Return the (x, y) coordinate for the center point of the cell that contains the specified text.  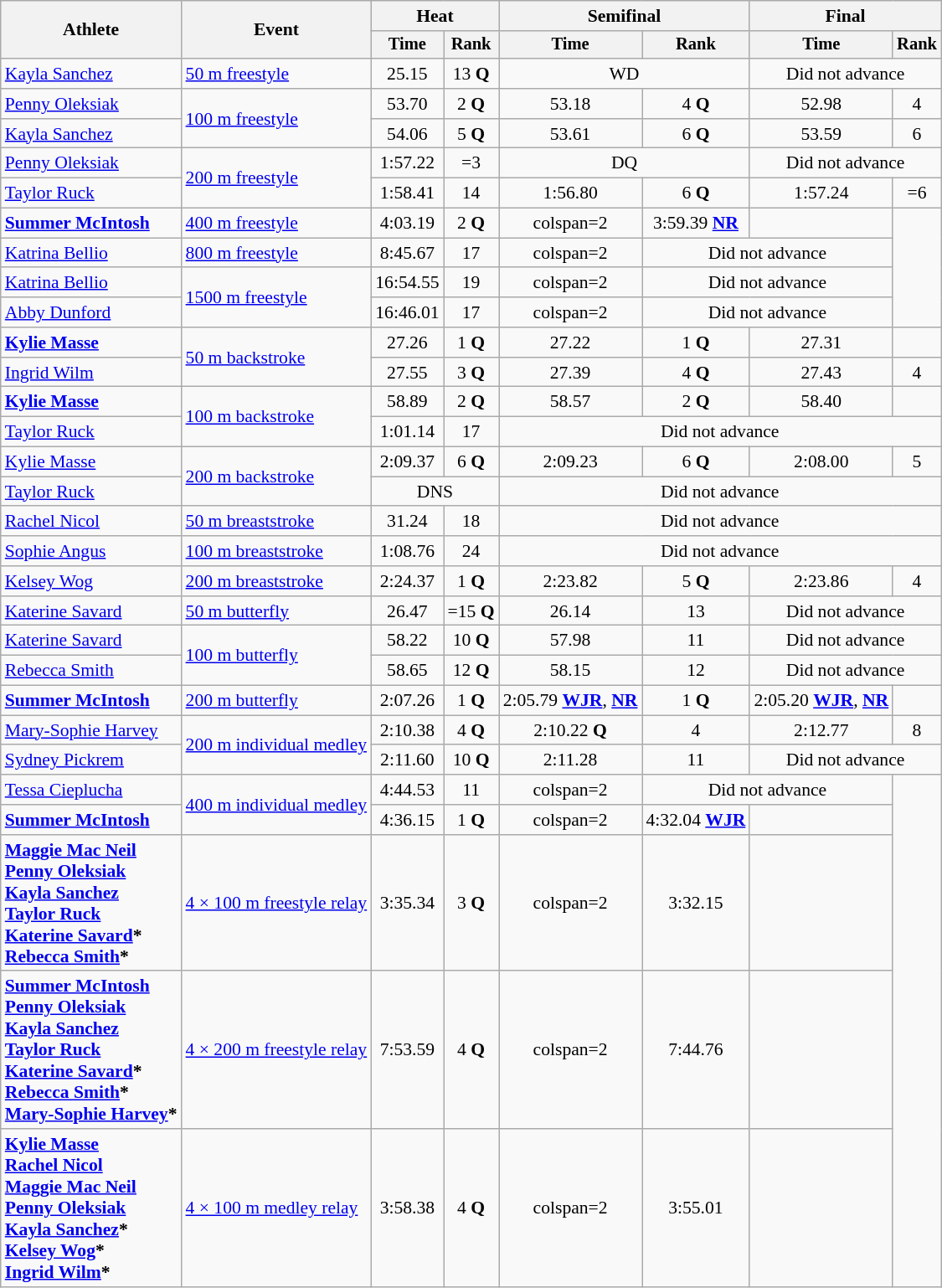
200 m freestyle (276, 178)
200 m breaststroke (276, 581)
400 m individual medley (276, 804)
26.47 (407, 611)
4:03.19 (407, 224)
100 m butterfly (276, 655)
13 (695, 611)
3:35.34 (407, 903)
2:05.20 WJR, NR (821, 701)
2:10.38 (407, 730)
58.65 (407, 671)
1:57.24 (821, 193)
1:57.22 (407, 163)
2:23.82 (571, 581)
4:36.15 (407, 820)
2:05.79 WJR, NR (571, 701)
7:53.59 (407, 1050)
Sydney Pickrem (91, 760)
2:07.26 (407, 701)
DNS (435, 492)
=15 Q (471, 611)
14 (471, 193)
58.57 (571, 402)
3:59.39 NR (695, 224)
50 m breaststroke (276, 522)
Tessa Cieplucha (91, 790)
6 (917, 134)
27.26 (407, 343)
1:56.80 (571, 193)
Mary-Sophie Harvey (91, 730)
54.06 (407, 134)
200 m individual medley (276, 745)
58.15 (571, 671)
58.89 (407, 402)
Kylie MasseRachel NicolMaggie Mac NeilPenny OleksiakKayla Sanchez*Kelsey Wog*Ingrid Wilm* (91, 1208)
Sophie Angus (91, 551)
2:11.60 (407, 760)
Heat (435, 16)
200 m backstroke (276, 477)
52.98 (821, 104)
8:45.67 (407, 253)
DQ (625, 163)
1:58.41 (407, 193)
2:12.77 (821, 730)
Event (276, 30)
12 Q (471, 671)
Summer McIntoshPenny OleksiakKayla SanchezTaylor RuckKaterine Savard*Rebecca Smith*Mary-Sophie Harvey* (91, 1050)
25.15 (407, 74)
Abby Dunford (91, 312)
Kelsey Wog (91, 581)
1:01.14 (407, 432)
100 m breaststroke (276, 551)
5 (917, 462)
53.18 (571, 104)
1500 m freestyle (276, 298)
4 × 100 m medley relay (276, 1208)
31.24 (407, 522)
3:58.38 (407, 1208)
53.70 (407, 104)
=3 (471, 163)
26.14 (571, 611)
4:44.53 (407, 790)
2:10.22 Q (571, 730)
Rebecca Smith (91, 671)
19 (471, 283)
1:08.76 (407, 551)
27.31 (821, 343)
4 × 100 m freestyle relay (276, 903)
8 (917, 730)
3:32.15 (695, 903)
=6 (917, 193)
2:09.37 (407, 462)
3:55.01 (695, 1208)
50 m backstroke (276, 357)
4:32.04 WJR (695, 820)
Athlete (91, 30)
50 m butterfly (276, 611)
2:24.37 (407, 581)
57.98 (571, 641)
58.40 (821, 402)
100 m freestyle (276, 119)
2:23.86 (821, 581)
2:08.00 (821, 462)
27.55 (407, 373)
16:54.55 (407, 283)
400 m freestyle (276, 224)
100 m backstroke (276, 417)
7:44.76 (695, 1050)
4 × 200 m freestyle relay (276, 1050)
24 (471, 551)
53.59 (821, 134)
Final (845, 16)
Semifinal (625, 16)
2:09.23 (571, 462)
13 Q (471, 74)
50 m freestyle (276, 74)
Maggie Mac NeilPenny OleksiakKayla SanchezTaylor RuckKaterine Savard*Rebecca Smith* (91, 903)
WD (625, 74)
27.39 (571, 373)
2:11.28 (571, 760)
16:46.01 (407, 312)
27.22 (571, 343)
58.22 (407, 641)
200 m butterfly (276, 701)
27.43 (821, 373)
12 (695, 671)
53.61 (571, 134)
800 m freestyle (276, 253)
18 (471, 522)
Ingrid Wilm (91, 373)
Rachel Nicol (91, 522)
